Pinpoint the cell where the given text exists, returning its (X, Y) midpoint coordinate. 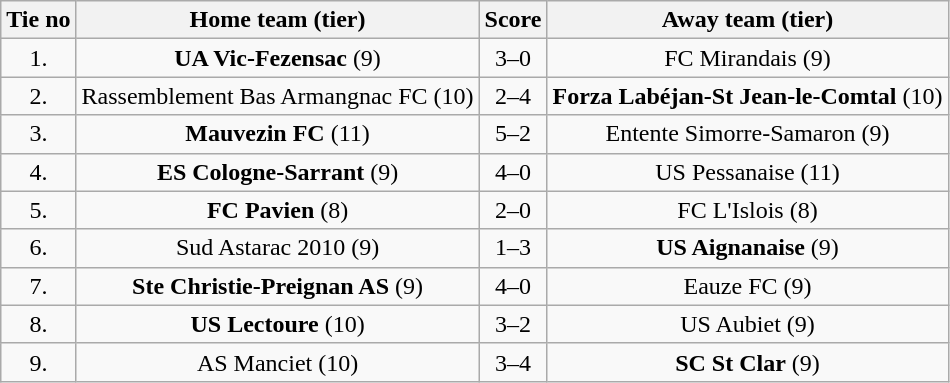
UA Vic-Fezensac (9) (278, 58)
7. (38, 286)
1. (38, 58)
6. (38, 248)
2–0 (513, 210)
SC St Clar (9) (748, 362)
FC Pavien (8) (278, 210)
3–2 (513, 324)
2. (38, 96)
ES Cologne-Sarrant (9) (278, 172)
Mauvezin FC (11) (278, 134)
Entente Simorre-Samaron (9) (748, 134)
1–3 (513, 248)
3–4 (513, 362)
Sud Astarac 2010 (9) (278, 248)
9. (38, 362)
4. (38, 172)
Score (513, 20)
8. (38, 324)
3. (38, 134)
Away team (tier) (748, 20)
US Lectoure (10) (278, 324)
5–2 (513, 134)
AS Manciet (10) (278, 362)
FC L'Islois (8) (748, 210)
US Aubiet (9) (748, 324)
US Pessanaise (11) (748, 172)
2–4 (513, 96)
3–0 (513, 58)
Tie no (38, 20)
FC Mirandais (9) (748, 58)
Ste Christie-Preignan AS (9) (278, 286)
Eauze FC (9) (748, 286)
Home team (tier) (278, 20)
5. (38, 210)
Forza Labéjan-St Jean-le-Comtal (10) (748, 96)
Rassemblement Bas Armangnac FC (10) (278, 96)
US Aignanaise (9) (748, 248)
